Return the (X, Y) coordinate for the center point of the cell that contains the specified text.  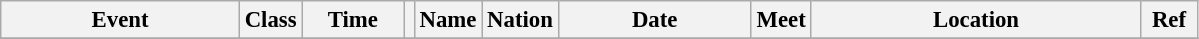
Location (976, 20)
Name (448, 20)
Date (654, 20)
Time (353, 20)
Ref (1169, 20)
Class (270, 20)
Meet (781, 20)
Event (120, 20)
Nation (520, 20)
